Determine the [X, Y] coordinate at the center of the cell enclosing the given text.  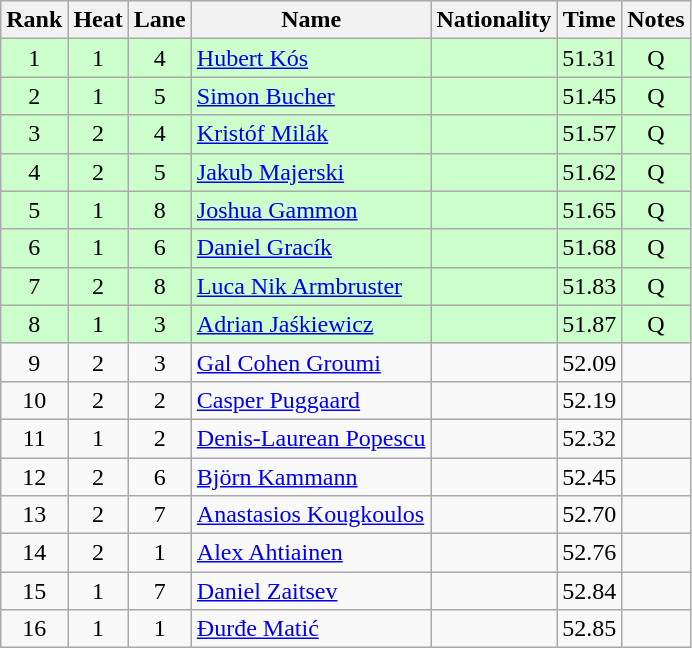
14 [34, 553]
Đurđe Matić [311, 629]
Joshua Gammon [311, 210]
11 [34, 438]
Simon Bucher [311, 96]
Name [311, 20]
Jakub Majerski [311, 172]
Notes [656, 20]
51.57 [590, 134]
Daniel Gracík [311, 248]
Adrian Jaśkiewicz [311, 324]
51.87 [590, 324]
52.85 [590, 629]
Alex Ahtiainen [311, 553]
13 [34, 515]
10 [34, 400]
9 [34, 362]
Luca Nik Armbruster [311, 286]
15 [34, 591]
52.19 [590, 400]
Daniel Zaitsev [311, 591]
Denis-Laurean Popescu [311, 438]
Hubert Kós [311, 58]
Casper Puggaard [311, 400]
52.70 [590, 515]
52.84 [590, 591]
Gal Cohen Groumi [311, 362]
Nationality [494, 20]
Heat [98, 20]
Björn Kammann [311, 477]
Anastasios Kougkoulos [311, 515]
51.62 [590, 172]
51.31 [590, 58]
Kristóf Milák [311, 134]
51.65 [590, 210]
Lane [160, 20]
52.45 [590, 477]
12 [34, 477]
16 [34, 629]
52.09 [590, 362]
Time [590, 20]
51.45 [590, 96]
51.83 [590, 286]
52.76 [590, 553]
51.68 [590, 248]
52.32 [590, 438]
Rank [34, 20]
